Return the (x, y) coordinate for the center point of the cell that contains the specified text.  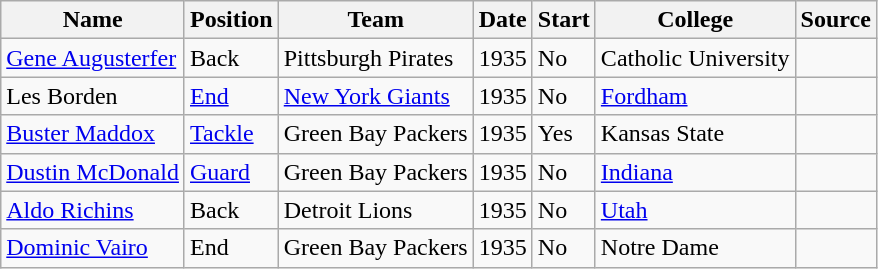
Catholic University (695, 58)
Pittsburgh Pirates (376, 58)
Les Borden (93, 96)
Guard (231, 172)
College (695, 20)
Name (93, 20)
Dustin McDonald (93, 172)
Position (231, 20)
New York Giants (376, 96)
Buster Maddox (93, 134)
Notre Dame (695, 248)
Date (502, 20)
Aldo Richins (93, 210)
Kansas State (695, 134)
Source (836, 20)
Dominic Vairo (93, 248)
Tackle (231, 134)
Detroit Lions (376, 210)
Indiana (695, 172)
Start (564, 20)
Utah (695, 210)
Yes (564, 134)
Team (376, 20)
Fordham (695, 96)
Gene Augusterfer (93, 58)
